Locate the cell with the specified text and output its [x, y] center coordinate. 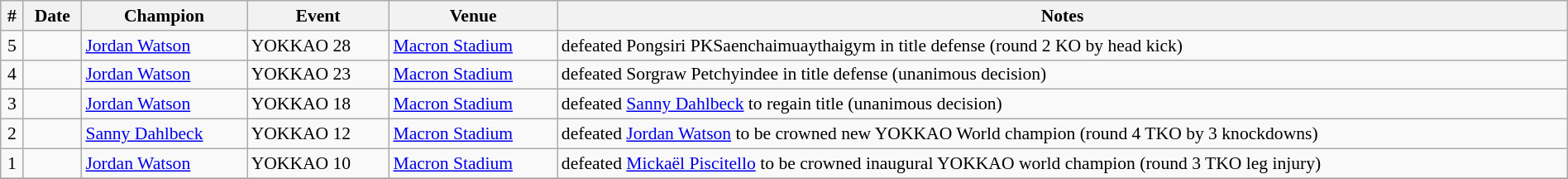
Event [318, 16]
3 [12, 104]
Date [52, 16]
5 [12, 46]
YOKKAO 23 [318, 75]
Sanny Dahlbeck [164, 134]
# [12, 16]
YOKKAO 12 [318, 134]
Venue [473, 16]
defeated Pongsiri PKSaenchaimuaythaigym in title defense (round 2 KO by head kick) [1062, 46]
defeated Sorgraw Petchyindee in title defense (unanimous decision) [1062, 75]
defeated Mickaël Piscitello to be crowned inaugural YOKKAO world champion (round 3 TKO leg injury) [1062, 163]
4 [12, 75]
2 [12, 134]
1 [12, 163]
defeated Sanny Dahlbeck to regain title (unanimous decision) [1062, 104]
Champion [164, 16]
YOKKAO 18 [318, 104]
YOKKAO 28 [318, 46]
YOKKAO 10 [318, 163]
Notes [1062, 16]
defeated Jordan Watson to be crowned new YOKKAO World champion (round 4 TKO by 3 knockdowns) [1062, 134]
